Extract the [x, y] coordinate from the center of the cell holding the provided text.  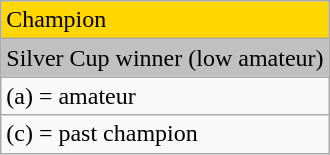
Champion [165, 20]
Silver Cup winner (low amateur) [165, 58]
(c) = past champion [165, 134]
(a) = amateur [165, 96]
